Identify which cell holds the provided text, then report its (X, Y) central coordinate. 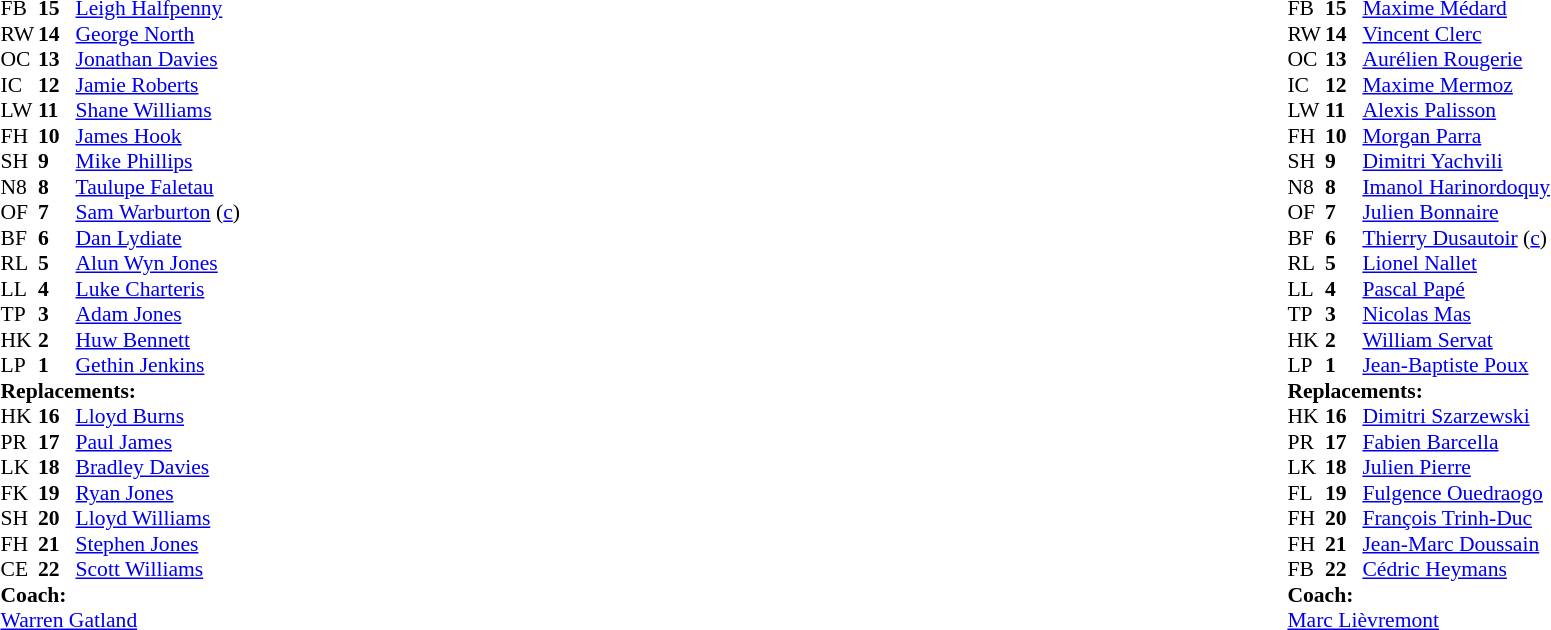
Julien Bonnaire (1456, 213)
CE (19, 569)
Thierry Dusautoir (c) (1456, 238)
Dan Lydiate (158, 238)
Aurélien Rougerie (1456, 59)
Cédric Heymans (1456, 569)
Scott Williams (158, 569)
Imanol Harinordoquy (1456, 187)
Alun Wyn Jones (158, 263)
Sam Warburton (c) (158, 213)
Fulgence Ouedraogo (1456, 493)
Bradley Davies (158, 467)
Gethin Jenkins (158, 365)
Ryan Jones (158, 493)
Paul James (158, 442)
Jean-Baptiste Poux (1456, 365)
François Trinh-Duc (1456, 519)
Vincent Clerc (1456, 34)
Jean-Marc Doussain (1456, 544)
Maxime Mermoz (1456, 85)
Shane Williams (158, 111)
Nicolas Mas (1456, 315)
William Servat (1456, 340)
James Hook (158, 136)
Alexis Palisson (1456, 111)
Lionel Nallet (1456, 263)
Dimitri Yachvili (1456, 161)
FB (1306, 569)
FK (19, 493)
Pascal Papé (1456, 289)
Dimitri Szarzewski (1456, 417)
Lloyd Burns (158, 417)
Jamie Roberts (158, 85)
Luke Charteris (158, 289)
Jonathan Davies (158, 59)
Lloyd Williams (158, 519)
Stephen Jones (158, 544)
Morgan Parra (1456, 136)
FL (1306, 493)
Taulupe Faletau (158, 187)
Huw Bennett (158, 340)
Adam Jones (158, 315)
George North (158, 34)
Julien Pierre (1456, 467)
Mike Phillips (158, 161)
Fabien Barcella (1456, 442)
